For the text-containing cell, return its midpoint in (x, y) coordinate format. 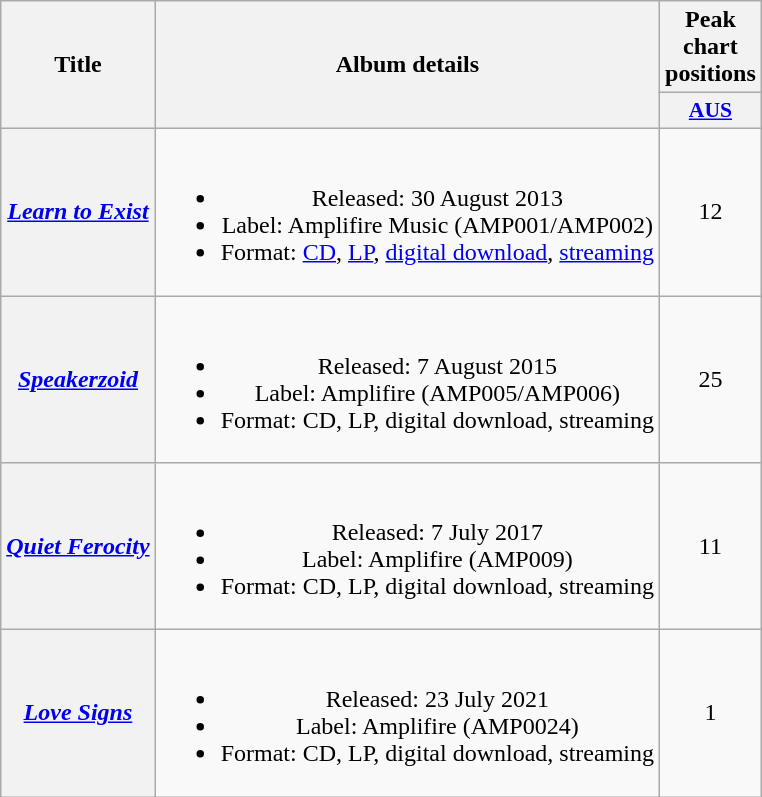
12 (711, 212)
Learn to Exist (78, 212)
Released: 30 August 2013Label: Amplifire Music (AMP001/AMP002)Format: CD, LP, digital download, streaming (407, 212)
Title (78, 65)
Peak chart positions (711, 47)
11 (711, 546)
Quiet Ferocity (78, 546)
Album details (407, 65)
Speakerzoid (78, 380)
Released: 7 July 2017Label: Amplifire (AMP009)Format: CD, LP, digital download, streaming (407, 546)
Released: 7 August 2015Label: Amplifire (AMP005/AMP006)Format: CD, LP, digital download, streaming (407, 380)
Released: 23 July 2021Label: Amplifire (AMP0024)Format: CD, LP, digital download, streaming (407, 714)
25 (711, 380)
AUS (711, 111)
1 (711, 714)
Love Signs (78, 714)
